Capture the cell that displays the provided text and extract its [x, y] central coordinate. 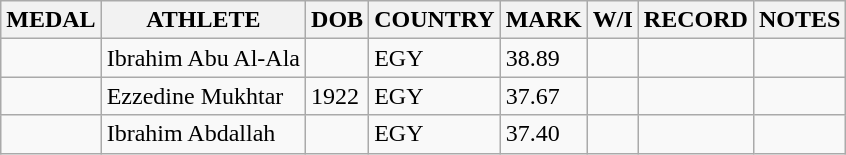
COUNTRY [435, 20]
RECORD [696, 20]
37.40 [544, 134]
W/I [612, 20]
DOB [338, 20]
MARK [544, 20]
NOTES [799, 20]
1922 [338, 96]
MEDAL [51, 20]
Ibrahim Abdallah [203, 134]
37.67 [544, 96]
Ibrahim Abu Al-Ala [203, 58]
ATHLETE [203, 20]
Ezzedine Mukhtar [203, 96]
38.89 [544, 58]
